Locate the cell with the specified text and output its (X, Y) center coordinate. 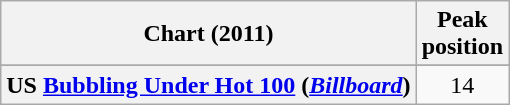
Chart (2011) (208, 34)
Peakposition (462, 34)
US Bubbling Under Hot 100 (Billboard) (208, 85)
14 (462, 85)
